Detect which cell encompasses the target text, then output its (X, Y) center coordinate. 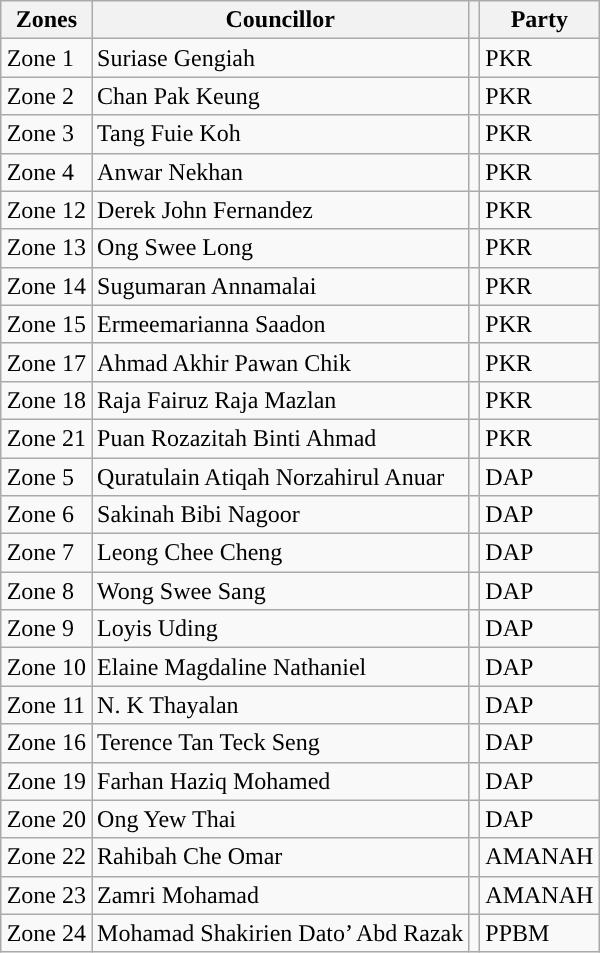
Zone 15 (46, 324)
Chan Pak Keung (280, 96)
Zone 17 (46, 362)
N. K Thayalan (280, 705)
Councillor (280, 20)
Raja Fairuz Raja Mazlan (280, 400)
Zone 16 (46, 743)
Ong Yew Thai (280, 819)
Party (540, 20)
Tang Fuie Koh (280, 134)
Elaine Magdaline Nathaniel (280, 667)
Zone 6 (46, 515)
Derek John Fernandez (280, 210)
Zone 9 (46, 629)
Anwar Nekhan (280, 172)
Zone 3 (46, 134)
Quratulain Atiqah Norzahirul Anuar (280, 477)
Zone 2 (46, 96)
Farhan Haziq Mohamed (280, 781)
Zone 18 (46, 400)
Zone 14 (46, 286)
Zone 11 (46, 705)
Zone 7 (46, 553)
Zone 20 (46, 819)
Zamri Mohamad (280, 895)
Leong Chee Cheng (280, 553)
Zone 22 (46, 857)
PPBM (540, 933)
Mohamad Shakirien Dato’ Abd Razak (280, 933)
Sugumaran Annamalai (280, 286)
Ermeemarianna Saadon (280, 324)
Ong Swee Long (280, 248)
Zone 8 (46, 591)
Zone 4 (46, 172)
Zone 19 (46, 781)
Zone 24 (46, 933)
Suriase Gengiah (280, 58)
Zone 21 (46, 438)
Puan Rozazitah Binti Ahmad (280, 438)
Zones (46, 20)
Sakinah Bibi Nagoor (280, 515)
Zone 12 (46, 210)
Zone 23 (46, 895)
Loyis Uding (280, 629)
Rahibah Che Omar (280, 857)
Zone 5 (46, 477)
Ahmad Akhir Pawan Chik (280, 362)
Zone 13 (46, 248)
Wong Swee Sang (280, 591)
Terence Tan Teck Seng (280, 743)
Zone 1 (46, 58)
Zone 10 (46, 667)
